Return the (x, y) coordinate for the center point of the cell that contains the specified text.  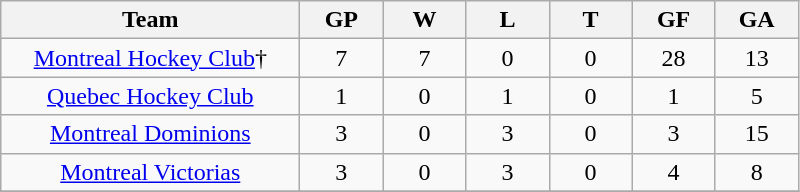
Montreal Victorias (150, 172)
Quebec Hockey Club (150, 96)
T (590, 20)
Montreal Hockey Club† (150, 58)
15 (756, 134)
28 (674, 58)
4 (674, 172)
Montreal Dominions (150, 134)
GP (342, 20)
GF (674, 20)
L (508, 20)
W (424, 20)
5 (756, 96)
Team (150, 20)
8 (756, 172)
13 (756, 58)
GA (756, 20)
